Identify which cell holds the provided text, then report its [X, Y] central coordinate. 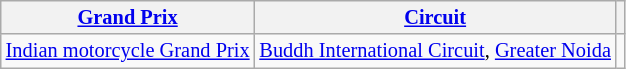
Indian motorcycle Grand Prix [128, 51]
Buddh International Circuit, Greater Noida [434, 51]
Grand Prix [128, 17]
Circuit [434, 17]
